Identify which cell holds the provided text, then report its (x, y) central coordinate. 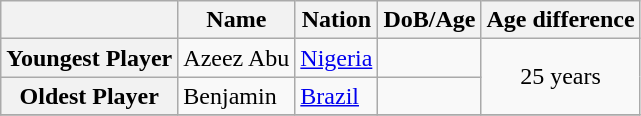
25 years (560, 77)
Nigeria (336, 58)
Benjamin (236, 96)
DoB/Age (430, 20)
Azeez Abu (236, 58)
Youngest Player (90, 58)
Nation (336, 20)
Age difference (560, 20)
Brazil (336, 96)
Oldest Player (90, 96)
Name (236, 20)
